Provide the [X, Y] coordinate of the cell's center where the given text is located.  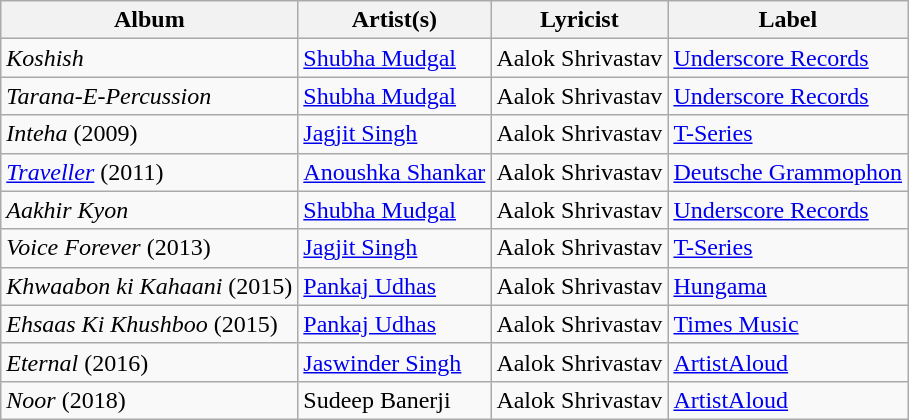
Artist(s) [394, 20]
Lyricist [580, 20]
Eternal (2016) [150, 362]
Deutsche Grammophon [788, 172]
Noor (2018) [150, 400]
Hungama [788, 286]
Khwaabon ki Kahaani (2015) [150, 286]
Jaswinder Singh [394, 362]
Album [150, 20]
Anoushka Shankar [394, 172]
Times Music [788, 324]
Koshish [150, 58]
Traveller (2011) [150, 172]
Tarana-E-Percussion [150, 96]
Sudeep Banerji [394, 400]
Label [788, 20]
Aakhir Kyon [150, 210]
Ehsaas Ki Khushboo (2015) [150, 324]
Inteha (2009) [150, 134]
Voice Forever (2013) [150, 248]
